Locate the cell with the specified text and output its (x, y) center coordinate. 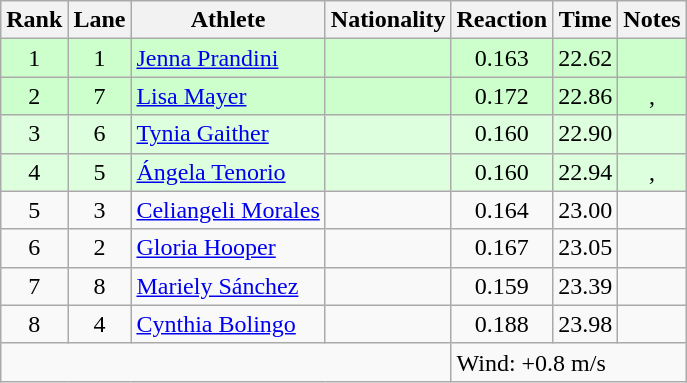
Mariely Sánchez (228, 286)
0.159 (502, 286)
23.05 (586, 248)
Cynthia Bolingo (228, 324)
Athlete (228, 20)
0.167 (502, 248)
Ángela Tenorio (228, 172)
0.164 (502, 210)
Gloria Hooper (228, 248)
Wind: +0.8 m/s (568, 362)
0.172 (502, 96)
Lisa Mayer (228, 96)
23.39 (586, 286)
Reaction (502, 20)
Rank (34, 20)
0.163 (502, 58)
22.86 (586, 96)
Lane (100, 20)
23.98 (586, 324)
Tynia Gaither (228, 134)
Jenna Prandini (228, 58)
0.188 (502, 324)
Time (586, 20)
23.00 (586, 210)
22.62 (586, 58)
Celiangeli Morales (228, 210)
Nationality (388, 20)
22.94 (586, 172)
22.90 (586, 134)
Notes (652, 20)
